From the cell containing the given text, extract its center point as [x, y] coordinate. 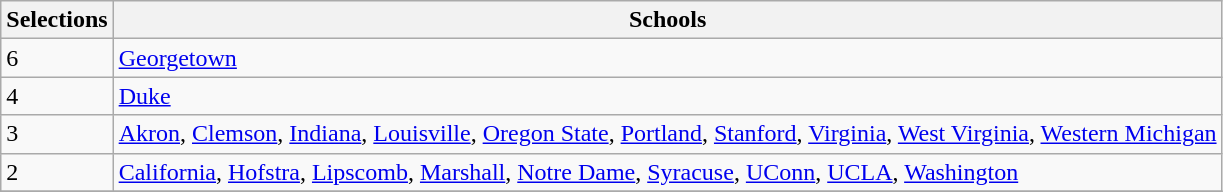
Schools [668, 20]
3 [57, 134]
4 [57, 96]
California, Hofstra, Lipscomb, Marshall, Notre Dame, Syracuse, UConn, UCLA, Washington [668, 172]
Georgetown [668, 58]
2 [57, 172]
Akron, Clemson, Indiana, Louisville, Oregon State, Portland, Stanford, Virginia, West Virginia, Western Michigan [668, 134]
6 [57, 58]
Selections [57, 20]
Duke [668, 96]
